Capture the cell that displays the provided text and extract its [X, Y] central coordinate. 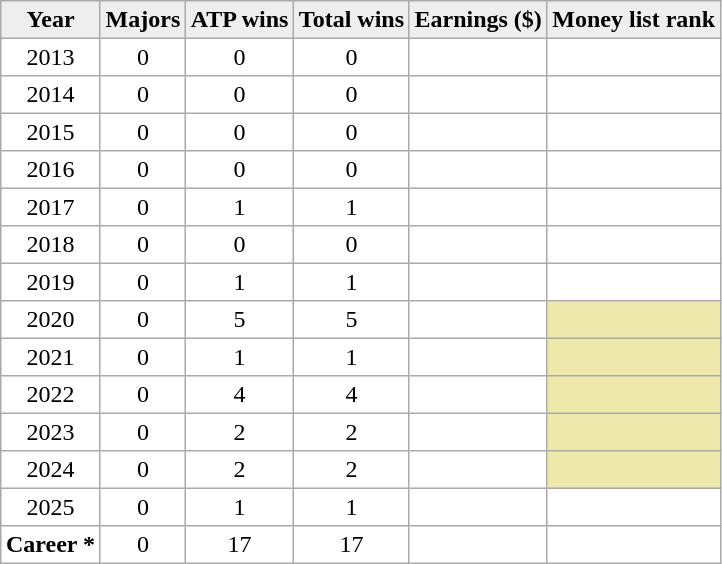
Majors [142, 20]
2013 [51, 57]
2021 [51, 357]
2020 [51, 320]
2017 [51, 207]
2014 [51, 95]
ATP wins [239, 20]
2025 [51, 507]
Earnings ($) [478, 20]
2018 [51, 245]
2022 [51, 395]
Total wins [352, 20]
Year [51, 20]
2016 [51, 170]
2015 [51, 132]
Money list rank [634, 20]
2024 [51, 470]
2023 [51, 432]
2019 [51, 282]
Career * [51, 545]
